Extract the [X, Y] coordinate from the center of the cell holding the provided text.  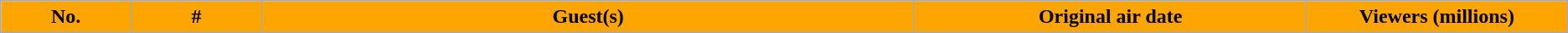
Original air date [1111, 17]
Guest(s) [588, 17]
Viewers (millions) [1436, 17]
# [197, 17]
No. [66, 17]
